Provide the [X, Y] coordinate of the cell's center where the given text is located.  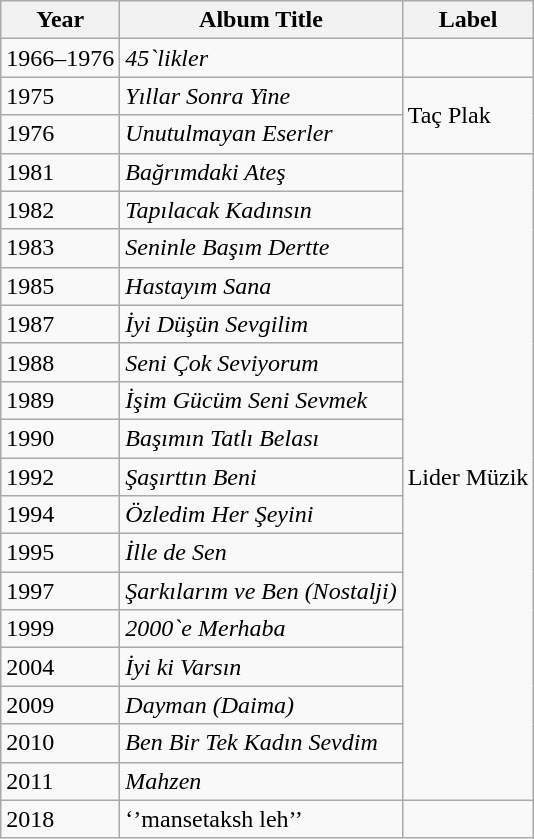
Album Title [261, 20]
1976 [60, 134]
1983 [60, 248]
1990 [60, 438]
1999 [60, 629]
Label [468, 20]
1982 [60, 210]
Tapılacak Kadınsın [261, 210]
Seninle Başım Dertte [261, 248]
1981 [60, 172]
Ben Bir Tek Kadın Sevdim [261, 743]
Bağrımdaki Ateş [261, 172]
45`likler [261, 58]
Dayman (Daima) [261, 705]
İşim Gücüm Seni Sevmek [261, 400]
Lider Müzik [468, 476]
İyi ki Varsın [261, 667]
1988 [60, 362]
1966–1976 [60, 58]
Başımın Tatlı Belası [261, 438]
1989 [60, 400]
Unutulmayan Eserler [261, 134]
Yıllar Sonra Yine [261, 96]
İlle de Sen [261, 553]
Taç Plak [468, 115]
2011 [60, 781]
1992 [60, 477]
2009 [60, 705]
Hastayım Sana [261, 286]
Şaşırttın Beni [261, 477]
2004 [60, 667]
2018 [60, 819]
1985 [60, 286]
İyi Düşün Sevgilim [261, 324]
Şarkılarım ve Ben (Nostalji) [261, 591]
1995 [60, 553]
2010 [60, 743]
Seni Çok Seviyorum [261, 362]
2000`e Merhaba [261, 629]
1975 [60, 96]
Özledim Her Şeyini [261, 515]
Year [60, 20]
1987 [60, 324]
‘’mansetaksh leh’’ [261, 819]
1997 [60, 591]
Mahzen [261, 781]
1994 [60, 515]
